Determine the (x, y) coordinate at the center of the cell enclosing the given text.  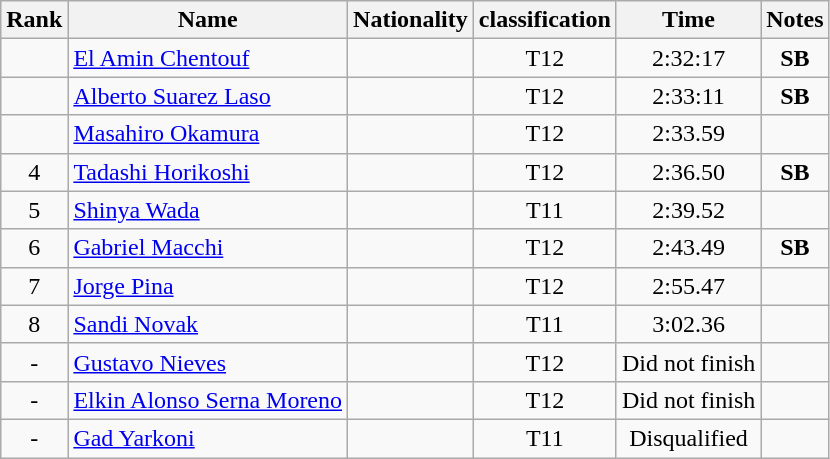
2:55.47 (688, 286)
Jorge Pina (208, 286)
Sandi Novak (208, 324)
Shinya Wada (208, 210)
Elkin Alonso Serna Moreno (208, 400)
classification (544, 20)
Masahiro Okamura (208, 134)
Gabriel Macchi (208, 248)
Time (688, 20)
El Amin Chentouf (208, 58)
2:33:11 (688, 96)
Alberto Suarez Laso (208, 96)
6 (34, 248)
2:43.49 (688, 248)
Rank (34, 20)
Tadashi Horikoshi (208, 172)
Nationality (411, 20)
4 (34, 172)
Name (208, 20)
3:02.36 (688, 324)
8 (34, 324)
Gad Yarkoni (208, 438)
Gustavo Nieves (208, 362)
Notes (795, 20)
5 (34, 210)
2:32:17 (688, 58)
Disqualified (688, 438)
2:36.50 (688, 172)
2:39.52 (688, 210)
7 (34, 286)
2:33.59 (688, 134)
